Return the [X, Y] coordinate for the center point of the cell that contains the specified text.  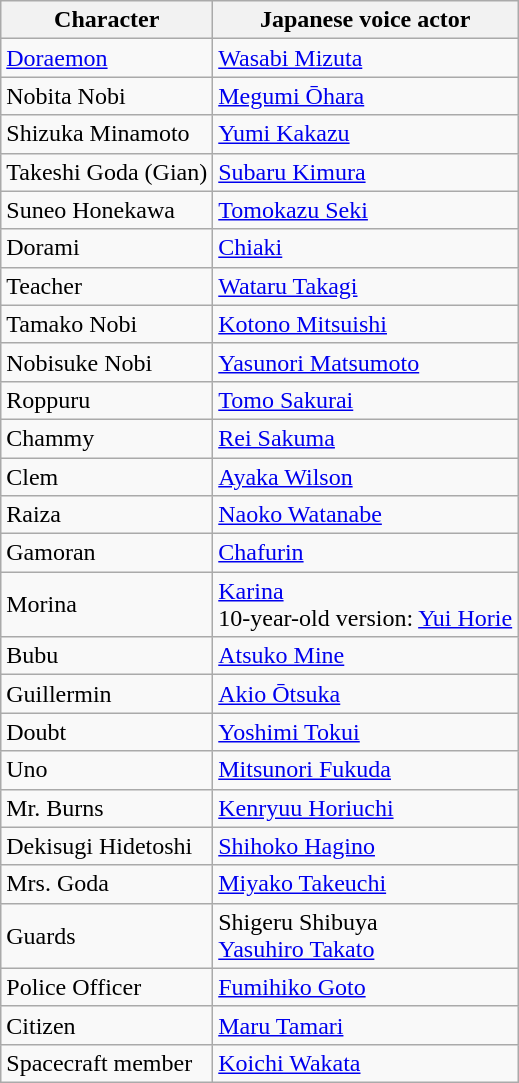
Tomo Sakurai [366, 400]
Guillermin [107, 694]
Dekisugi Hidetoshi [107, 846]
Bubu [107, 656]
Roppuru [107, 400]
Tamako Nobi [107, 324]
Chiaki [366, 248]
Teacher [107, 286]
Raiza [107, 515]
Ayaka Wilson [366, 477]
Citizen [107, 1025]
Doubt [107, 732]
Mr. Burns [107, 808]
Yumi Kakazu [366, 134]
Karina 10-year-old version: Yui Horie [366, 604]
Spacecraft member [107, 1063]
Japanese voice actor [366, 20]
Megumi Ōhara [366, 96]
Uno [107, 770]
Mitsunori Fukuda [366, 770]
Suneo Honekawa [107, 210]
Miyako Takeuchi [366, 884]
Tomokazu Seki [366, 210]
Rei Sakuma [366, 438]
Shizuka Minamoto [107, 134]
Takeshi Goda (Gian) [107, 172]
Fumihiko Goto [366, 987]
Shigeru ShibuyaYasuhiro Takato [366, 936]
Koichi Wakata [366, 1063]
Police Officer [107, 987]
Character [107, 20]
Kenryuu Horiuchi [366, 808]
Maru Tamari [366, 1025]
Morina [107, 604]
Wasabi Mizuta [366, 58]
Chammy [107, 438]
Wataru Takagi [366, 286]
Kotono Mitsuishi [366, 324]
Gamoran [107, 553]
Dorami [107, 248]
Chafurin [366, 553]
Atsuko Mine [366, 656]
Mrs. Goda [107, 884]
Guards [107, 936]
Doraemon [107, 58]
Nobita Nobi [107, 96]
Clem [107, 477]
Naoko Watanabe [366, 515]
Subaru Kimura [366, 172]
Akio Ōtsuka [366, 694]
Yoshimi Tokui [366, 732]
Shihoko Hagino [366, 846]
Nobisuke Nobi [107, 362]
Yasunori Matsumoto [366, 362]
